Output the [X, Y] coordinate of the center of the cell containing the given text.  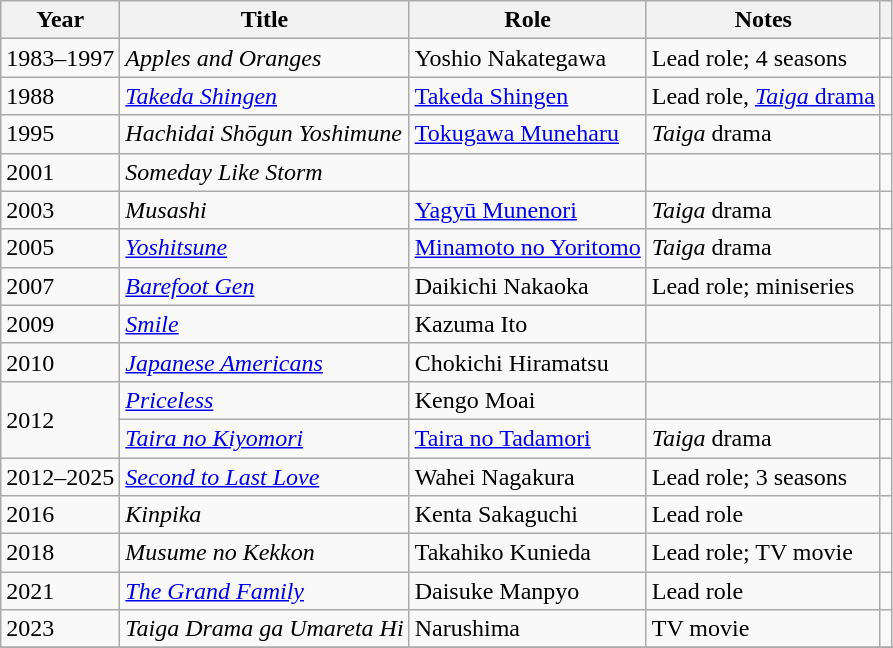
Daisuke Manpyo [528, 591]
The Grand Family [264, 591]
Taira no Tadamori [528, 438]
Yoshitsune [264, 248]
Daikichi Nakaoka [528, 286]
Kengo Moai [528, 400]
Barefoot Gen [264, 286]
2010 [60, 362]
Lead role; TV movie [763, 553]
2018 [60, 553]
1988 [60, 96]
Lead role; miniseries [763, 286]
Narushima [528, 629]
TV movie [763, 629]
2003 [60, 210]
Smile [264, 324]
Kenta Sakaguchi [528, 515]
Lead role; 3 seasons [763, 477]
Lead role; 4 seasons [763, 58]
Title [264, 20]
Tokugawa Muneharu [528, 134]
2023 [60, 629]
2012–2025 [60, 477]
1995 [60, 134]
Musashi [264, 210]
Role [528, 20]
Priceless [264, 400]
2012 [60, 419]
Apples and Oranges [264, 58]
2021 [60, 591]
Chokichi Hiramatsu [528, 362]
2007 [60, 286]
Second to Last Love [264, 477]
Year [60, 20]
2009 [60, 324]
2001 [60, 172]
Wahei Nagakura [528, 477]
Minamoto no Yoritomo [528, 248]
Someday Like Storm [264, 172]
Takahiko Kunieda [528, 553]
2005 [60, 248]
2016 [60, 515]
Japanese Americans [264, 362]
Yoshio Nakategawa [528, 58]
Kinpika [264, 515]
Hachidai Shōgun Yoshimune [264, 134]
Musume no Kekkon [264, 553]
Kazuma Ito [528, 324]
1983–1997 [60, 58]
Yagyū Munenori [528, 210]
Lead role, Taiga drama [763, 96]
Notes [763, 20]
Taiga Drama ga Umareta Hi [264, 629]
Taira no Kiyomori [264, 438]
